Pinpoint the cell where the given text exists, returning its (x, y) midpoint coordinate. 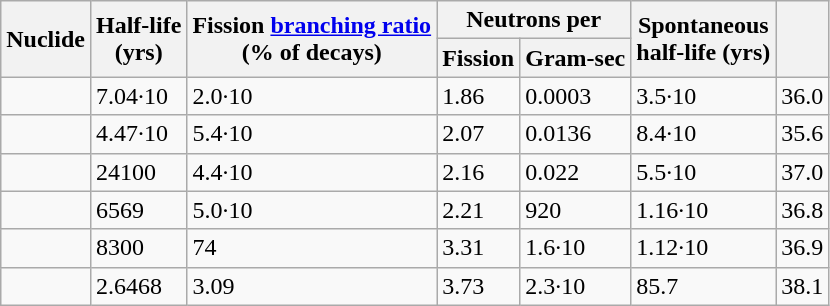
0.022 (576, 172)
Spontaneoushalf-life (yrs) (704, 39)
6569 (138, 210)
Nuclide (46, 39)
2.3·10 (576, 286)
Half-life(yrs) (138, 39)
2.0·10 (312, 96)
4.47·10 (138, 134)
8.4·10 (704, 134)
2.16 (478, 172)
1.12·10 (704, 248)
2.21 (478, 210)
Fission branching ratio(% of decays) (312, 39)
Fission (478, 58)
36.0 (802, 96)
Neutrons per (534, 20)
Gram-sec (576, 58)
3.73 (478, 286)
85.7 (704, 286)
0.0136 (576, 134)
36.9 (802, 248)
74 (312, 248)
24100 (138, 172)
4.4·10 (312, 172)
5.5·10 (704, 172)
1.6·10 (576, 248)
5.0·10 (312, 210)
35.6 (802, 134)
2.07 (478, 134)
37.0 (802, 172)
36.8 (802, 210)
7.04·10 (138, 96)
0.0003 (576, 96)
3.09 (312, 286)
1.86 (478, 96)
920 (576, 210)
3.31 (478, 248)
8300 (138, 248)
2.6468 (138, 286)
38.1 (802, 286)
3.5·10 (704, 96)
1.16·10 (704, 210)
5.4·10 (312, 134)
